Return (x, y) of the center of cell containing provided text 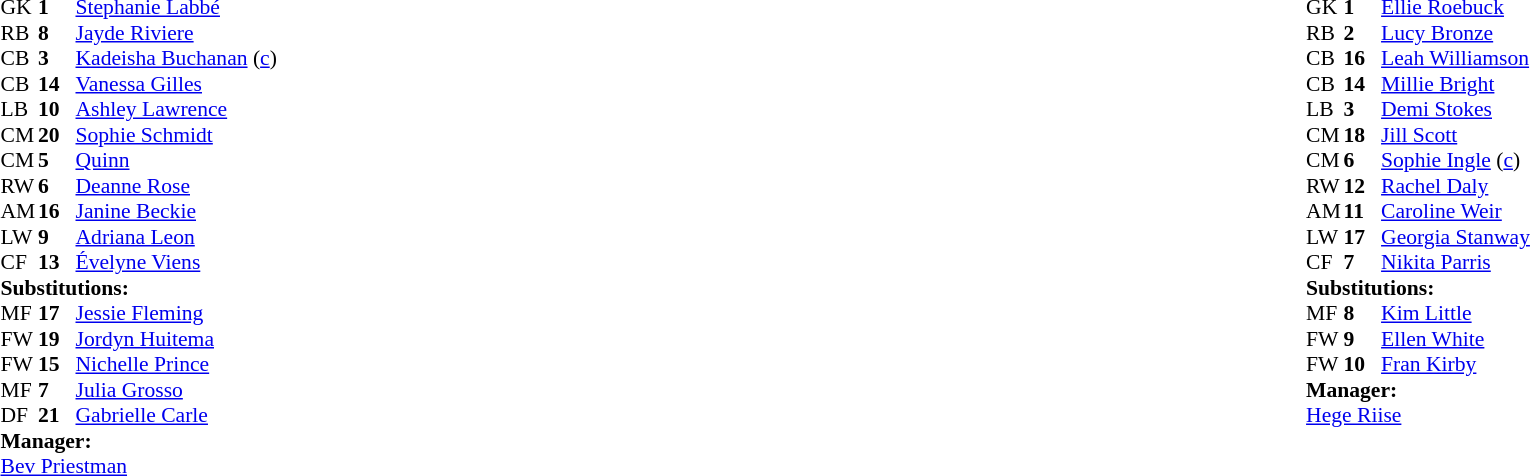
Vanessa Gilles (176, 84)
15 (57, 365)
Sophie Schmidt (176, 135)
Fran Kirby (1456, 365)
Jessie Fleming (176, 313)
Deanne Rose (176, 186)
Adriana Leon (176, 237)
Nikita Parris (1456, 263)
13 (57, 263)
Demi Stokes (1456, 109)
21 (57, 415)
11 (1363, 211)
Julia Grosso (176, 390)
2 (1363, 33)
Évelyne Viens (176, 263)
Ellen White (1456, 339)
19 (57, 339)
Georgia Stanway (1456, 237)
20 (57, 135)
Caroline Weir (1456, 211)
Kadeisha Buchanan (c) (176, 59)
Rachel Daly (1456, 186)
Janine Beckie (176, 211)
Sophie Ingle (c) (1456, 161)
Nichelle Prince (176, 365)
Jordyn Huitema (176, 339)
Lucy Bronze (1456, 33)
Millie Bright (1456, 84)
Gabrielle Carle (176, 415)
Jayde Riviere (176, 33)
18 (1363, 135)
Ashley Lawrence (176, 109)
Leah Williamson (1456, 59)
12 (1363, 186)
Quinn (176, 161)
Jill Scott (1456, 135)
Kim Little (1456, 313)
DF (19, 415)
5 (57, 161)
Hege Riise (1418, 415)
